Find where the given text appears and provide that cell's center as [x, y] coordinate. 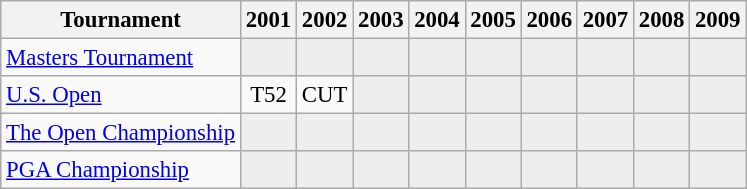
2007 [605, 20]
2005 [493, 20]
2009 [718, 20]
2002 [325, 20]
Tournament [121, 20]
The Open Championship [121, 133]
2003 [381, 20]
T52 [268, 95]
2008 [661, 20]
U.S. Open [121, 95]
PGA Championship [121, 170]
2001 [268, 20]
2004 [437, 20]
CUT [325, 95]
2006 [549, 20]
Masters Tournament [121, 58]
